Pinpoint the cell where the given text exists, returning its [x, y] midpoint coordinate. 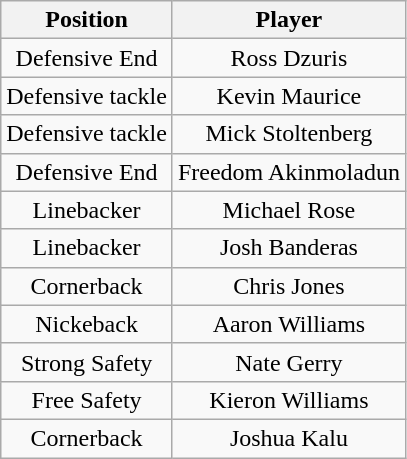
Michael Rose [288, 210]
Ross Dzuris [288, 58]
Position [87, 20]
Kevin Maurice [288, 96]
Nickeback [87, 324]
Strong Safety [87, 362]
Josh Banderas [288, 248]
Joshua Kalu [288, 438]
Chris Jones [288, 286]
Nate Gerry [288, 362]
Freedom Akinmoladun [288, 172]
Player [288, 20]
Mick Stoltenberg [288, 134]
Kieron Williams [288, 400]
Free Safety [87, 400]
Aaron Williams [288, 324]
